From the cell containing the given text, extract its center point as [X, Y] coordinate. 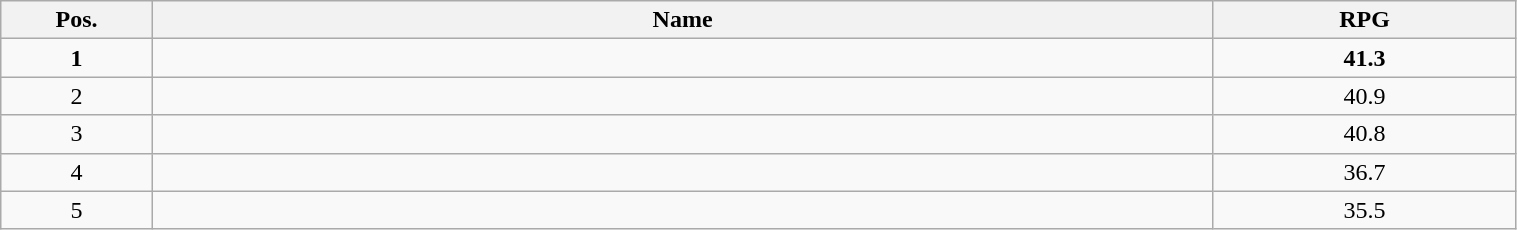
3 [77, 134]
40.8 [1364, 134]
Pos. [77, 20]
4 [77, 172]
36.7 [1364, 172]
1 [77, 58]
2 [77, 96]
40.9 [1364, 96]
Name [682, 20]
41.3 [1364, 58]
35.5 [1364, 210]
5 [77, 210]
RPG [1364, 20]
